Scan for the cell matching the given text and deliver its [x, y] coordinate at center. 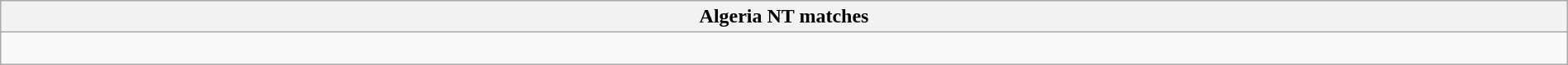
Algeria NT matches [784, 17]
